Provide the [X, Y] coordinate of the cell's center where the given text is located.  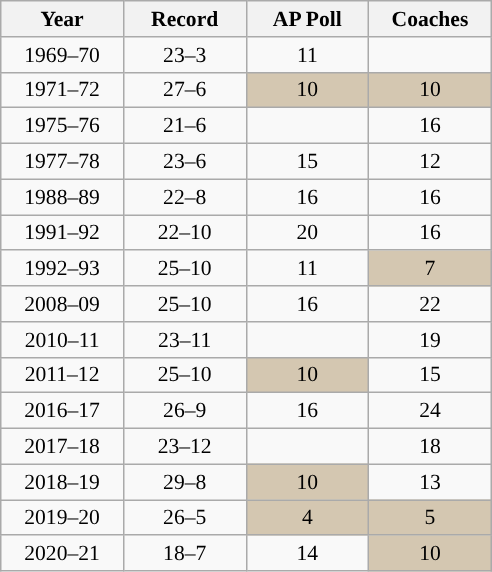
23–3 [184, 55]
5 [430, 518]
13 [430, 482]
2008–09 [62, 304]
Record [184, 19]
2010–11 [62, 340]
2018–19 [62, 482]
26–9 [184, 411]
12 [430, 162]
1992–93 [62, 269]
2016–17 [62, 411]
2011–12 [62, 375]
21–6 [184, 126]
1975–76 [62, 126]
14 [308, 554]
18 [430, 447]
2017–18 [62, 447]
1971–72 [62, 90]
Year [62, 19]
24 [430, 411]
1988–89 [62, 197]
7 [430, 269]
Coaches [430, 19]
22–8 [184, 197]
26–5 [184, 518]
AP Poll [308, 19]
1969–70 [62, 55]
22 [430, 304]
20 [308, 233]
4 [308, 518]
29–8 [184, 482]
18–7 [184, 554]
1977–78 [62, 162]
23–6 [184, 162]
27–6 [184, 90]
2020–21 [62, 554]
22–10 [184, 233]
23–11 [184, 340]
23–12 [184, 447]
2019–20 [62, 518]
1991–92 [62, 233]
19 [430, 340]
